Output the (x, y) coordinate of the center of the cell containing the given text.  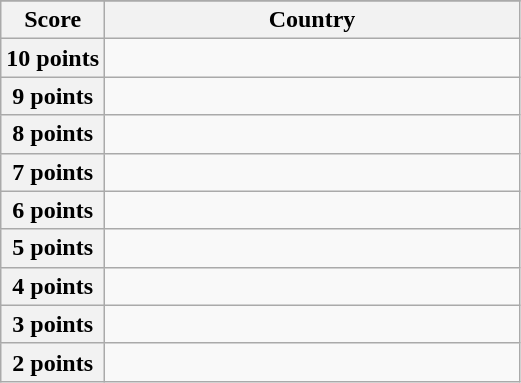
5 points (53, 248)
10 points (53, 58)
Country (312, 20)
9 points (53, 96)
6 points (53, 210)
8 points (53, 134)
3 points (53, 324)
7 points (53, 172)
2 points (53, 362)
4 points (53, 286)
Score (53, 20)
